Locate the cell with the specified text and output its (X, Y) center coordinate. 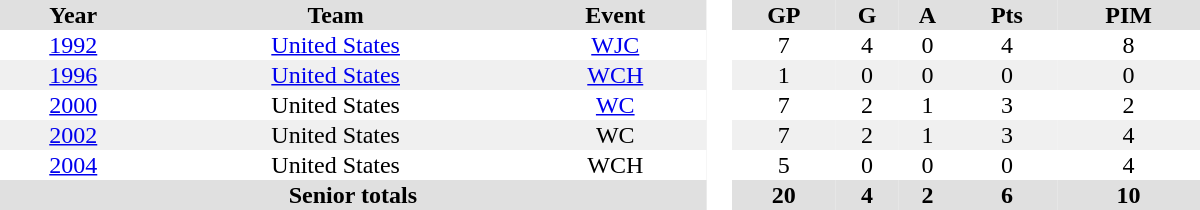
2002 (74, 135)
6 (1008, 195)
1992 (74, 45)
GP (784, 15)
G (867, 15)
Pts (1008, 15)
2000 (74, 105)
A (927, 15)
WJC (616, 45)
Senior totals (353, 195)
Year (74, 15)
Team (336, 15)
20 (784, 195)
10 (1128, 195)
Event (616, 15)
8 (1128, 45)
PIM (1128, 15)
2004 (74, 165)
1996 (74, 75)
5 (784, 165)
